Pinpoint the cell where the given text exists, returning its [x, y] midpoint coordinate. 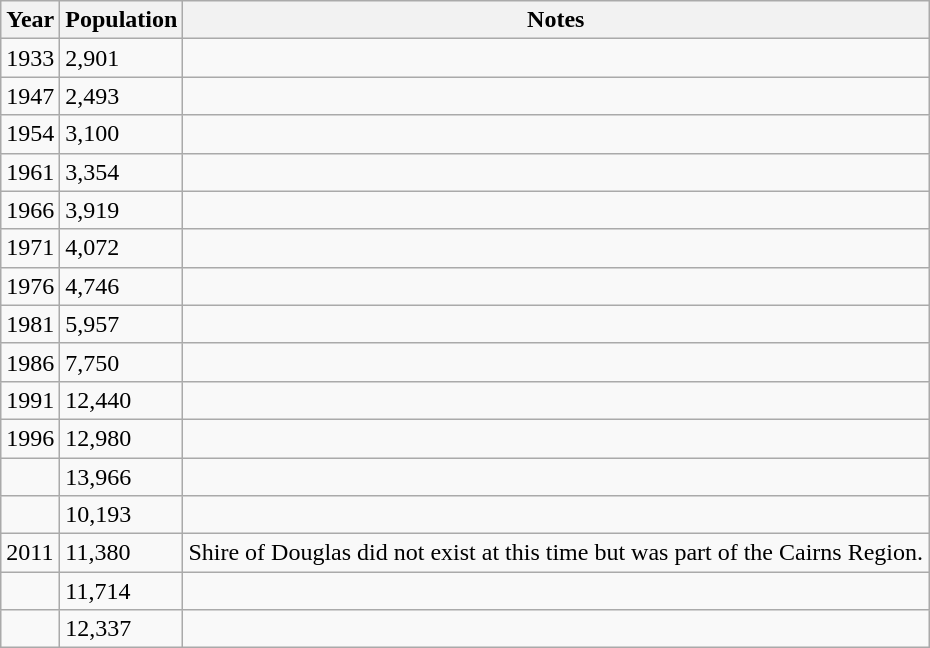
3,354 [122, 172]
12,980 [122, 438]
Year [30, 20]
11,714 [122, 591]
1933 [30, 58]
7,750 [122, 362]
1996 [30, 438]
10,193 [122, 515]
12,337 [122, 629]
1981 [30, 324]
4,746 [122, 286]
1976 [30, 286]
1954 [30, 134]
13,966 [122, 477]
2,901 [122, 58]
Population [122, 20]
4,072 [122, 248]
5,957 [122, 324]
3,919 [122, 210]
3,100 [122, 134]
1961 [30, 172]
11,380 [122, 553]
2,493 [122, 96]
Notes [556, 20]
1991 [30, 400]
1966 [30, 210]
1947 [30, 96]
12,440 [122, 400]
1986 [30, 362]
Shire of Douglas did not exist at this time but was part of the Cairns Region. [556, 553]
2011 [30, 553]
1971 [30, 248]
